Find where the given text appears and provide that cell's center as [X, Y] coordinate. 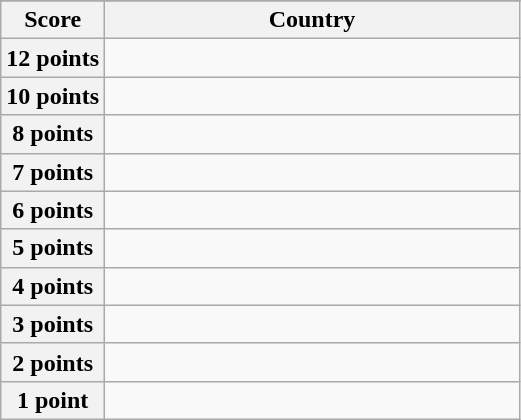
5 points [53, 248]
10 points [53, 96]
4 points [53, 286]
8 points [53, 134]
3 points [53, 324]
6 points [53, 210]
2 points [53, 362]
Score [53, 20]
Country [312, 20]
1 point [53, 400]
12 points [53, 58]
7 points [53, 172]
